For the text-containing cell, return its midpoint in (x, y) coordinate format. 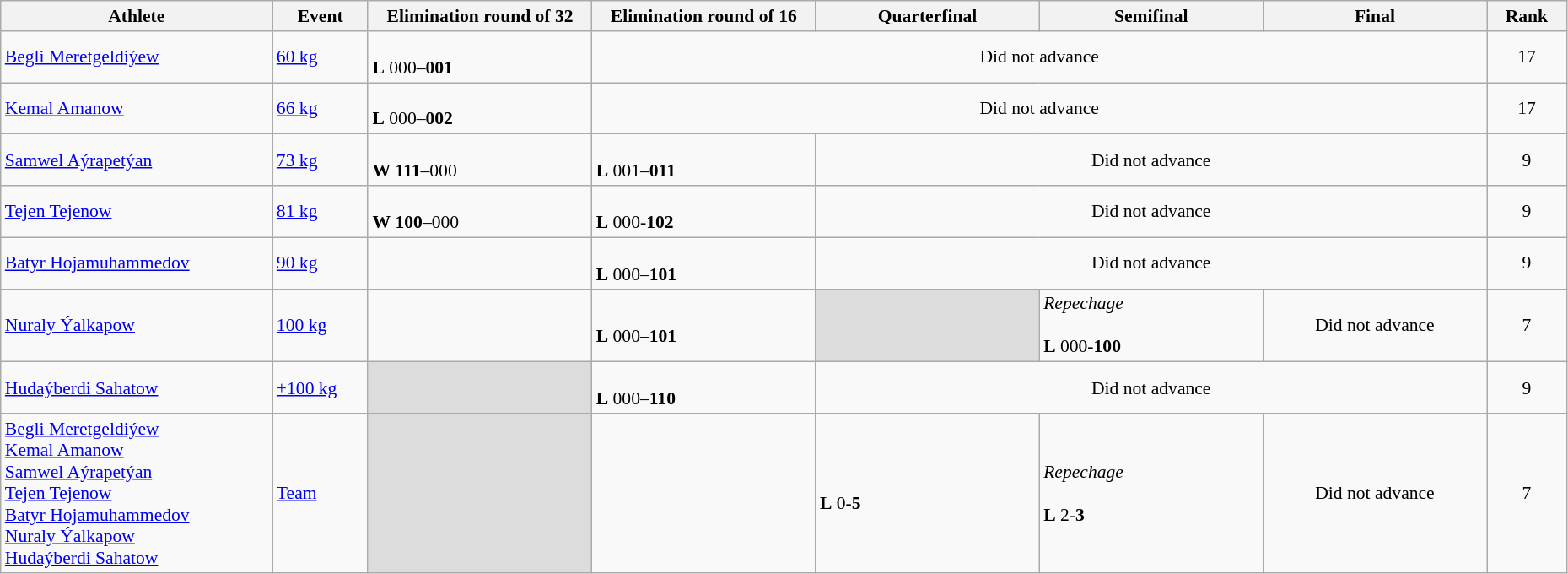
Hudaýberdi Sahatow (137, 388)
Samwel Aýrapetýan (137, 160)
90 kg (321, 263)
Quarterfinal (928, 16)
L 000–001 (479, 57)
Begli MeretgeldiýewKemal AmanowSamwel AýrapetýanTejen TejenowBatyr HojamuhammedovNuraly ÝalkapowHudaýberdi Sahatow (137, 493)
60 kg (321, 57)
Elimination round of 16 (703, 16)
Kemal Amanow (137, 108)
Batyr Hojamuhammedov (137, 263)
W 100–000 (479, 211)
Event (321, 16)
Begli Meretgeldiýew (137, 57)
W 111–000 (479, 160)
Athlete (137, 16)
RepechageL 000-100 (1150, 326)
Elimination round of 32 (479, 16)
66 kg (321, 108)
L 000–110 (703, 388)
100 kg (321, 326)
L 000–002 (479, 108)
Final (1375, 16)
+100 kg (321, 388)
Semifinal (1150, 16)
L 001–011 (703, 160)
81 kg (321, 211)
Rank (1527, 16)
L 0-5 (928, 493)
Tejen Tejenow (137, 211)
Team (321, 493)
RepechageL 2-3 (1150, 493)
Nuraly Ýalkapow (137, 326)
L 000-102 (703, 211)
73 kg (321, 160)
